Extract the (X, Y) coordinate from the center of the cell holding the provided text.  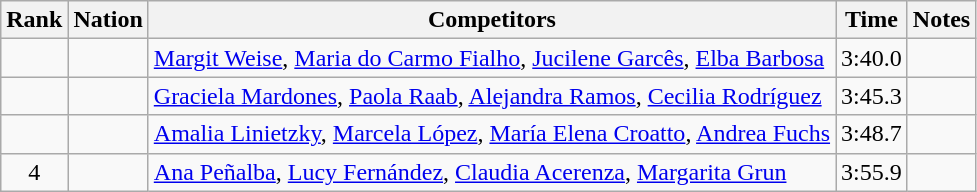
Rank (34, 20)
Notes (941, 20)
3:45.3 (872, 96)
Competitors (492, 20)
Margit Weise, Maria do Carmo Fialho, Jucilene Garcês, Elba Barbosa (492, 58)
Amalia Linietzky, Marcela López, María Elena Croatto, Andrea Fuchs (492, 134)
Ana Peñalba, Lucy Fernández, Claudia Acerenza, Margarita Grun (492, 172)
3:55.9 (872, 172)
Nation (108, 20)
Time (872, 20)
4 (34, 172)
3:40.0 (872, 58)
Graciela Mardones, Paola Raab, Alejandra Ramos, Cecilia Rodríguez (492, 96)
3:48.7 (872, 134)
